Determine the [x, y] coordinate at the center of the cell enclosing the given text.  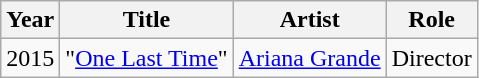
Artist [310, 20]
Role [432, 20]
Year [30, 20]
2015 [30, 58]
Title [146, 20]
Ariana Grande [310, 58]
Director [432, 58]
"One Last Time" [146, 58]
